Return [X, Y] of the center of cell containing provided text 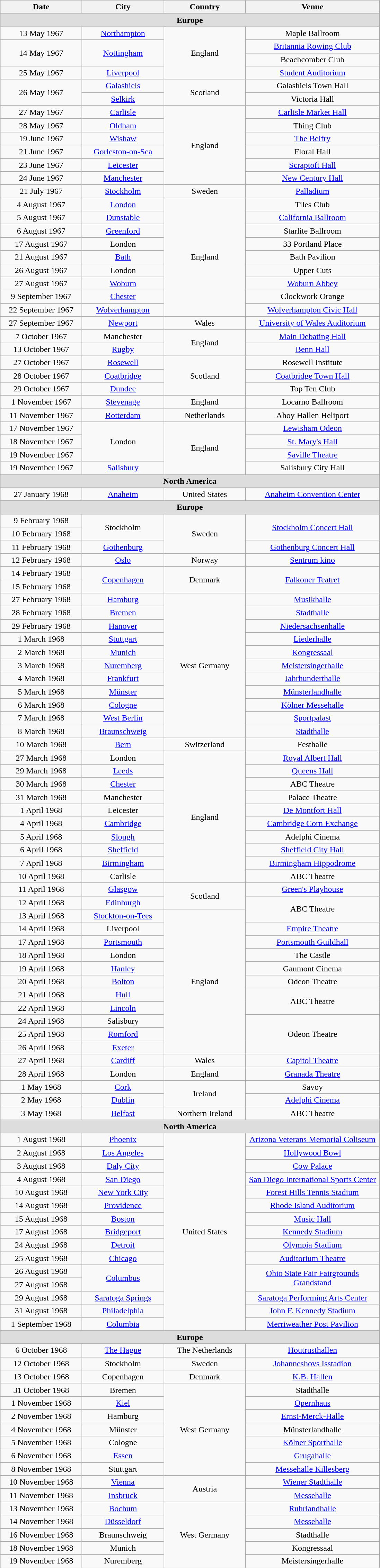
Messehalle Killesberg [312, 1469]
25 May 1967 [41, 73]
Portsmouth Guildhall [312, 942]
Ernst-Merck-Halle [312, 1416]
Ruhrlandhalle [312, 1508]
Coatbridge [123, 375]
Frankfurt [123, 679]
Anaheim [123, 494]
29 August 1968 [41, 1298]
12 April 1968 [41, 903]
16 November 1968 [41, 1535]
Dundee [123, 389]
3 August 1968 [41, 1166]
Kölner Messehalle [312, 705]
Savoy [312, 1087]
Northampton [123, 33]
29 March 1968 [41, 771]
Clockwork Orange [312, 297]
31 August 1968 [41, 1311]
Stockton-on-Tees [123, 916]
Opernhaus [312, 1403]
Kölner Sporthalle [312, 1443]
City [123, 7]
San Diego International Sports Center [312, 1179]
Carlisle Market Hall [312, 112]
Daly City [123, 1166]
Sentrum kino [312, 560]
21 July 1967 [41, 191]
Hull [123, 995]
Venue [312, 7]
Sportpalast [312, 718]
28 May 1967 [41, 125]
2 November 1968 [41, 1416]
5 April 1968 [41, 837]
8 March 1968 [41, 731]
K.B. Hallen [312, 1377]
Dunstable [123, 218]
Wiener Stadthalle [312, 1482]
Merriweather Post Pavilion [312, 1324]
New Century Hall [312, 178]
Los Angeles [123, 1153]
Tiles Club [312, 205]
4 April 1968 [41, 824]
1 March 1968 [41, 639]
Birmingham Hippodrome [312, 863]
24 August 1968 [41, 1245]
5 August 1967 [41, 218]
West Berlin [123, 718]
14 February 1968 [41, 573]
17 August 1968 [41, 1232]
28 April 1968 [41, 1074]
Romford [123, 1034]
14 May 1967 [41, 53]
Lincoln [123, 1008]
22 April 1968 [41, 1008]
Floral Hall [312, 152]
Salisbury City Hall [312, 468]
19 April 1968 [41, 968]
Top Ten Club [312, 389]
11 November 1967 [41, 415]
6 November 1968 [41, 1456]
Oldham [123, 125]
Kennedy Stadium [312, 1232]
Cambridge [123, 824]
1 November 1967 [41, 402]
Johanneshovs Isstadion [312, 1363]
Starlite Ballroom [312, 231]
Locarno Ballroom [312, 402]
10 August 1968 [41, 1192]
The Castle [312, 955]
Woburn [123, 283]
Birmingham [123, 863]
Olympia Stadium [312, 1245]
21 June 1967 [41, 152]
Wishaw [123, 138]
Austria [205, 1489]
Rotterdam [123, 415]
Gothenburg [123, 547]
Hanley [123, 968]
6 October 1968 [41, 1350]
Bath [123, 257]
Jahrhunderthalle [312, 679]
Nottingham [123, 53]
Dublin [123, 1100]
Victoria Hall [312, 99]
Maple Ballroom [312, 33]
De Montfort Hall [312, 810]
5 November 1968 [41, 1443]
2 August 1968 [41, 1153]
Cork [123, 1087]
Lewisham Odeon [312, 428]
27 September 1967 [41, 323]
Empire Theatre [312, 929]
Vienna [123, 1482]
21 April 1968 [41, 995]
Slough [123, 837]
Düsseldorf [123, 1522]
The Netherlands [205, 1350]
Palace Theatre [312, 797]
27 April 1968 [41, 1061]
27 October 1967 [41, 362]
9 September 1967 [41, 297]
27 January 1968 [41, 494]
22 September 1967 [41, 310]
Falkoner Teatret [312, 580]
20 April 1968 [41, 981]
Gaumont Cinema [312, 968]
10 April 1968 [41, 876]
Columbia [123, 1324]
Gorleston-on-Sea [123, 152]
Saville Theatre [312, 455]
Sheffield [123, 850]
Glasgow [123, 889]
31 March 1968 [41, 797]
Portsmouth [123, 942]
Greenford [123, 231]
7 March 1968 [41, 718]
Exeter [123, 1048]
17 April 1968 [41, 942]
Rhode Island Auditorium [312, 1205]
Bath Pavilion [312, 257]
27 May 1967 [41, 112]
17 November 1967 [41, 428]
Phoenix [123, 1140]
Royal Albert Hall [312, 758]
29 October 1967 [41, 389]
25 April 1968 [41, 1034]
Palladium [312, 191]
24 April 1968 [41, 1021]
2 March 1968 [41, 652]
15 August 1968 [41, 1218]
24 June 1967 [41, 178]
Bridgeport [123, 1232]
Scraptoft Hall [312, 165]
Saratoga Springs [123, 1298]
Providence [123, 1205]
1 May 1968 [41, 1087]
1 April 1968 [41, 810]
The Belfry [312, 138]
Wolverhampton [123, 310]
25 August 1968 [41, 1258]
The Hague [123, 1350]
4 March 1968 [41, 679]
28 February 1968 [41, 613]
3 May 1968 [41, 1113]
Cardiff [123, 1061]
Woburn Abbey [312, 283]
Cow Palace [312, 1166]
Main Debating Hall [312, 336]
Edinburgh [123, 903]
1 August 1968 [41, 1140]
19 November 1968 [41, 1561]
Galashiels [123, 86]
Ireland [205, 1094]
Essen [123, 1456]
6 March 1968 [41, 705]
Leeds [123, 771]
14 November 1968 [41, 1522]
Philadelphia [123, 1311]
Festhalle [312, 744]
San Diego [123, 1179]
14 August 1968 [41, 1205]
2 May 1968 [41, 1100]
19 June 1967 [41, 138]
Saratoga Performing Arts Center [312, 1298]
Sheffield City Hall [312, 850]
Rugby [123, 349]
Galashiels Town Hall [312, 86]
Bochum [123, 1508]
University of Wales Auditorium [312, 323]
11 April 1968 [41, 889]
31 October 1968 [41, 1390]
28 October 1967 [41, 375]
Belfast [123, 1113]
13 November 1968 [41, 1508]
Stockholm Concert Hall [312, 527]
27 March 1968 [41, 758]
Liederhalle [312, 639]
10 March 1968 [41, 744]
Rosewell [123, 362]
Gothenburg Concert Hall [312, 547]
Capitol Theatre [312, 1061]
15 February 1968 [41, 587]
Detroit [123, 1245]
Chicago [123, 1258]
Insbruck [123, 1495]
18 November 1968 [41, 1548]
Cambridge Corn Exchange [312, 824]
Benn Hall [312, 349]
3 March 1968 [41, 665]
Hanover [123, 626]
Green's Playhouse [312, 889]
13 April 1968 [41, 916]
Music Hall [312, 1218]
John F. Kennedy Stadium [312, 1311]
Selkirk [123, 99]
9 February 1968 [41, 520]
26 August 1968 [41, 1271]
30 March 1968 [41, 784]
Bolton [123, 981]
27 August 1968 [41, 1285]
Ohio State Fair Fairgrounds Grandstand [312, 1278]
12 October 1968 [41, 1363]
Coatbridge Town Hall [312, 375]
7 April 1968 [41, 863]
Country [205, 7]
Hollywood Bowl [312, 1153]
St. Mary's Hall [312, 442]
Student Auditorium [312, 73]
26 May 1967 [41, 92]
Columbus [123, 1278]
Arizona Veterans Memorial Coliseum [312, 1140]
27 February 1968 [41, 600]
14 April 1968 [41, 929]
1 November 1968 [41, 1403]
6 August 1967 [41, 231]
4 August 1967 [41, 205]
23 June 1967 [41, 165]
10 February 1968 [41, 534]
Boston [123, 1218]
Upper Cuts [312, 270]
Wolverhampton Civic Hall [312, 310]
8 November 1968 [41, 1469]
Granada Theatre [312, 1074]
10 November 1968 [41, 1482]
6 April 1968 [41, 850]
13 May 1967 [41, 33]
Thing Club [312, 125]
26 April 1968 [41, 1048]
New York City [123, 1192]
California Ballroom [312, 218]
Niedersachsenhalle [312, 626]
4 November 1968 [41, 1430]
18 April 1968 [41, 955]
27 August 1967 [41, 283]
17 August 1967 [41, 244]
21 August 1967 [41, 257]
Newport [123, 323]
Switzerland [205, 744]
29 February 1968 [41, 626]
Kiel [123, 1403]
Grugahalle [312, 1456]
Bern [123, 744]
Rosewell Institute [312, 362]
33 Portland Place [312, 244]
Beachcomber Club [312, 60]
11 February 1968 [41, 547]
Anaheim Convention Center [312, 494]
Date [41, 7]
5 March 1968 [41, 692]
1 September 1968 [41, 1324]
Musikhalle [312, 600]
Oslo [123, 560]
Houtrusthallen [312, 1350]
Forest Hills Tennis Stadium [312, 1192]
Auditorium Theatre [312, 1258]
Northern Ireland [205, 1113]
Netherlands [205, 415]
7 October 1967 [41, 336]
Queens Hall [312, 771]
Stevenage [123, 402]
Norway [205, 560]
13 October 1967 [41, 349]
4 August 1968 [41, 1179]
12 February 1968 [41, 560]
11 November 1968 [41, 1495]
Britannia Rowing Club [312, 46]
18 November 1967 [41, 442]
13 October 1968 [41, 1377]
26 August 1967 [41, 270]
Ahoy Hallen Heliport [312, 415]
